For the text-containing cell, return its midpoint in [x, y] coordinate format. 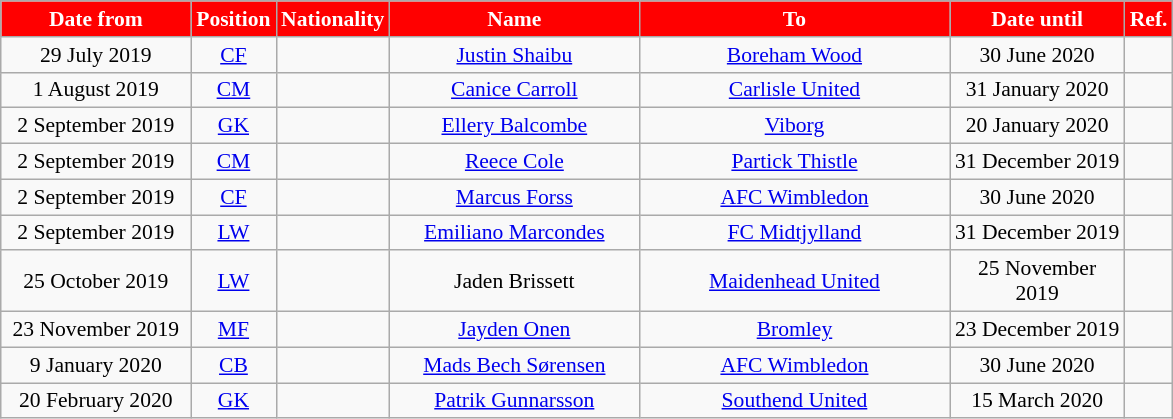
Date from [96, 19]
Name [514, 19]
29 July 2019 [96, 55]
15 March 2020 [1038, 401]
Carlisle United [794, 90]
25 November 2019 [1038, 282]
Marcus Forss [514, 197]
23 December 2019 [1038, 330]
9 January 2020 [96, 365]
Jayden Onen [514, 330]
MF [234, 330]
Viborg [794, 126]
31 January 2020 [1038, 90]
25 October 2019 [96, 282]
Patrik Gunnarsson [514, 401]
23 November 2019 [96, 330]
Justin Shaibu [514, 55]
Southend United [794, 401]
Maidenhead United [794, 282]
CB [234, 365]
Nationality [332, 19]
Position [234, 19]
Ellery Balcombe [514, 126]
Jaden Brissett [514, 282]
To [794, 19]
Ref. [1149, 19]
Reece Cole [514, 162]
Date until [1038, 19]
1 August 2019 [96, 90]
Canice Carroll [514, 90]
20 February 2020 [96, 401]
20 January 2020 [1038, 126]
Mads Bech Sørensen [514, 365]
Bromley [794, 330]
Partick Thistle [794, 162]
Emiliano Marcondes [514, 233]
FC Midtjylland [794, 233]
Boreham Wood [794, 55]
